For the text-containing cell, return its midpoint in (X, Y) coordinate format. 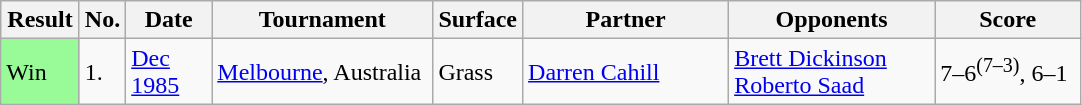
Grass (478, 72)
7–6(7–3), 6–1 (1008, 72)
Result (40, 20)
Dec 1985 (169, 72)
Tournament (322, 20)
Win (40, 72)
No. (102, 20)
Surface (478, 20)
Melbourne, Australia (322, 72)
Date (169, 20)
Darren Cahill (626, 72)
Brett Dickinson Roberto Saad (832, 72)
1. (102, 72)
Score (1008, 20)
Opponents (832, 20)
Partner (626, 20)
